Return the (x, y) coordinate for the center point of the cell that contains the specified text.  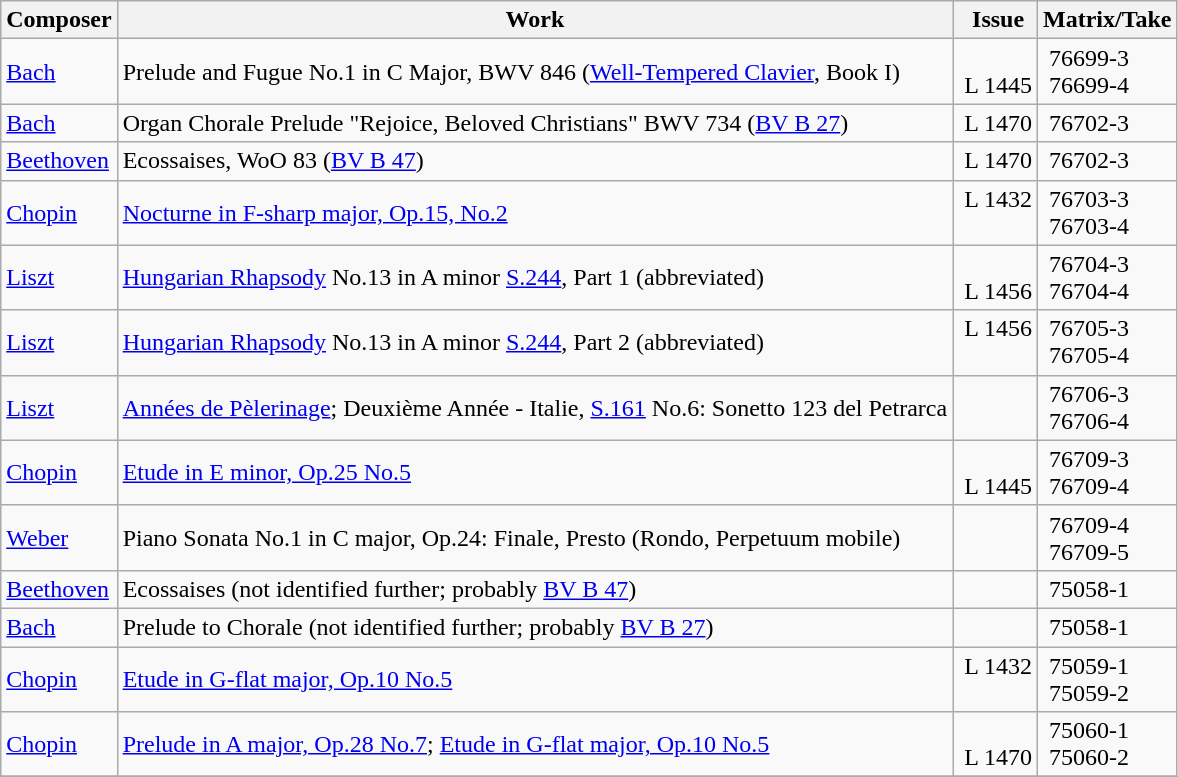
Etude in E minor, Op.25 No.5 (535, 472)
Prelude and Fugue No.1 in C Major, BWV 846 (Well-Tempered Clavier, Book I) (535, 72)
75060-1 75060-2 (1107, 744)
Années de Pèlerinage; Deuxième Année - Italie, S.161 No.6: Sonetto 123 del Petrarca (535, 408)
Work (535, 20)
75059-1 75059-2 (1107, 678)
Etude in G-flat major, Op.10 No.5 (535, 678)
Ecossaises, WoO 83 (BV B 47) (535, 161)
76706-3 76706-4 (1107, 408)
Weber (59, 538)
76709-4 76709-5 (1107, 538)
76705-3 76705-4 (1107, 342)
Hungarian Rhapsody No.13 in A minor S.244, Part 1 (abbreviated) (535, 278)
Piano Sonata No.1 in C major, Op.24: Finale, Presto (Rondo, Perpetuum mobile) (535, 538)
76704-3 76704-4 (1107, 278)
Prelude in A major, Op.28 No.7; Etude in G-flat major, Op.10 No.5 (535, 744)
Hungarian Rhapsody No.13 in A minor S.244, Part 2 (abbreviated) (535, 342)
Composer (59, 20)
Issue (996, 20)
Matrix/Take (1107, 20)
76709-3 76709-4 (1107, 472)
Organ Chorale Prelude "Rejoice, Beloved Christians" BWV 734 (BV B 27) (535, 123)
Prelude to Chorale (not identified further; probably BV B 27) (535, 627)
Nocturne in F-sharp major, Op.15, No.2 (535, 212)
Ecossaises (not identified further; probably BV B 47) (535, 589)
76703-3 76703-4 (1107, 212)
76699-3 76699-4 (1107, 72)
